Pinpoint the cell where the given text exists, returning its (X, Y) midpoint coordinate. 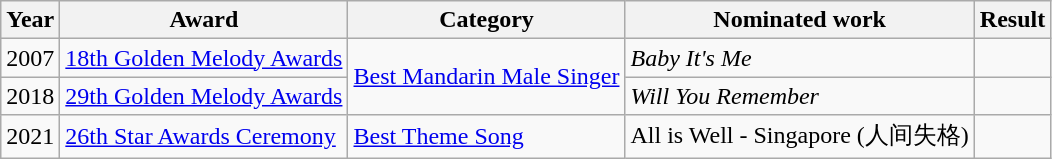
2018 (30, 96)
18th Golden Melody Awards (204, 58)
2021 (30, 136)
Baby It's Me (800, 58)
Nominated work (800, 20)
29th Golden Melody Awards (204, 96)
Will You Remember (800, 96)
All is Well - Singapore (人间失格) (800, 136)
26th Star Awards Ceremony (204, 136)
Result (1012, 20)
Year (30, 20)
Category (486, 20)
2007 (30, 58)
Award (204, 20)
Best Mandarin Male Singer (486, 77)
Best Theme Song (486, 136)
